Return (X, Y) of the center of cell containing provided text 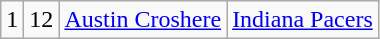
Indiana Pacers (303, 20)
Austin Croshere (143, 20)
1 (12, 20)
12 (42, 20)
